From the cell containing the given text, extract its center point as (x, y) coordinate. 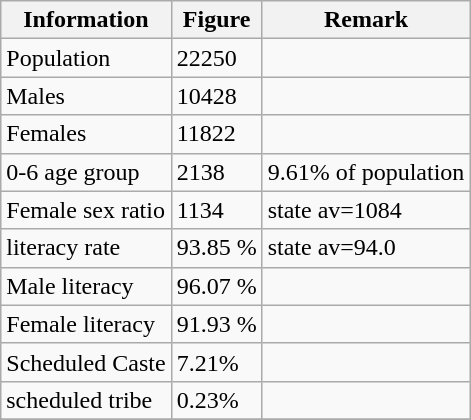
22250 (216, 58)
1134 (216, 210)
0.23% (216, 400)
state av=1084 (366, 210)
state av=94.0 (366, 248)
96.07 % (216, 286)
11822 (216, 134)
0-6 age group (86, 172)
2138 (216, 172)
10428 (216, 96)
93.85 % (216, 248)
9.61% of population (366, 172)
literacy rate (86, 248)
Remark (366, 20)
Population (86, 58)
Male literacy (86, 286)
Information (86, 20)
91.93 % (216, 324)
Figure (216, 20)
7.21% (216, 362)
scheduled tribe (86, 400)
Scheduled Caste (86, 362)
Females (86, 134)
Female literacy (86, 324)
Female sex ratio (86, 210)
Males (86, 96)
